Capture the cell that displays the provided text and extract its (X, Y) central coordinate. 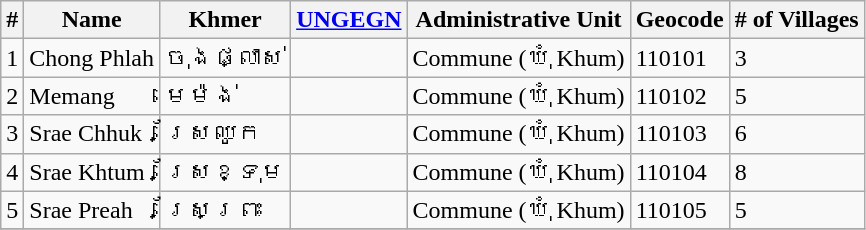
110104 (680, 172)
110105 (680, 210)
110103 (680, 134)
Srae Khtum (92, 172)
Memang (92, 96)
110101 (680, 58)
110102 (680, 96)
2 (12, 96)
4 (12, 172)
6 (796, 134)
ស្រែខ្ទុម (226, 172)
UNGEGN (349, 20)
Srae Chhuk (92, 134)
មេម៉ង់ (226, 96)
Srae Preah (92, 210)
# (12, 20)
# of Villages (796, 20)
8 (796, 172)
Administrative Unit (518, 20)
Chong Phlah (92, 58)
ចុងផ្លាស់ (226, 58)
Name (92, 20)
ស្រែឈូក (226, 134)
ស្រែព្រះ (226, 210)
1 (12, 58)
Geocode (680, 20)
Khmer (226, 20)
